From the cell containing the given text, extract its center point as [X, Y] coordinate. 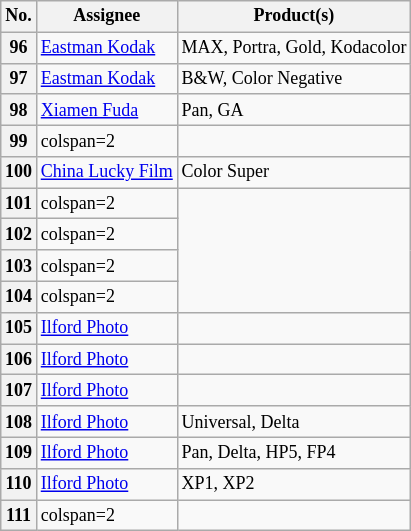
111 [19, 516]
XP1, XP2 [294, 484]
96 [19, 48]
106 [19, 360]
Pan, Delta, HP5, FP4 [294, 452]
No. [19, 16]
Product(s) [294, 16]
102 [19, 234]
97 [19, 78]
105 [19, 328]
101 [19, 204]
99 [19, 140]
Xiamen Fuda [106, 110]
109 [19, 452]
China Lucky Film [106, 172]
107 [19, 390]
98 [19, 110]
MAX, Portra, Gold, Kodacolor [294, 48]
103 [19, 266]
Assignee [106, 16]
Pan, GA [294, 110]
108 [19, 422]
B&W, Color Negative [294, 78]
Color Super [294, 172]
Universal, Delta [294, 422]
110 [19, 484]
104 [19, 296]
100 [19, 172]
